Detect which cell encompasses the target text, then output its [x, y] center coordinate. 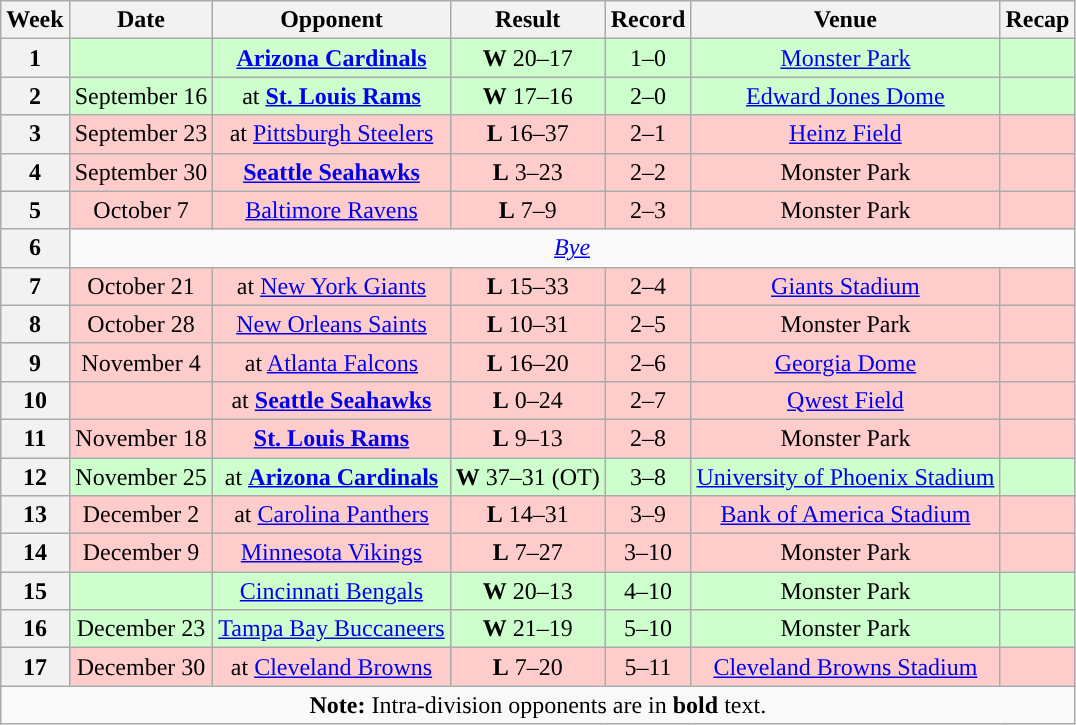
Heinz Field [846, 134]
1 [35, 58]
Recap [1038, 20]
L 9–13 [528, 438]
W 37–31 (OT) [528, 477]
Bank of America Stadium [846, 515]
2–8 [648, 438]
L 7–20 [528, 667]
September 16 [141, 96]
11 [35, 438]
Edward Jones Dome [846, 96]
2–5 [648, 324]
15 [35, 591]
University of Phoenix Stadium [846, 477]
L 16–20 [528, 362]
October 7 [141, 210]
L 3–23 [528, 172]
Date [141, 20]
at Pittsburgh Steelers [332, 134]
Record [648, 20]
Week [35, 20]
8 [35, 324]
3–9 [648, 515]
9 [35, 362]
13 [35, 515]
Arizona Cardinals [332, 58]
September 23 [141, 134]
7 [35, 286]
2–7 [648, 400]
Georgia Dome [846, 362]
at New York Giants [332, 286]
at Seattle Seahawks [332, 400]
2 [35, 96]
2–1 [648, 134]
2–2 [648, 172]
at Atlanta Falcons [332, 362]
1–0 [648, 58]
5–11 [648, 667]
Opponent [332, 20]
Seattle Seahawks [332, 172]
L 14–31 [528, 515]
6 [35, 248]
at Carolina Panthers [332, 515]
Cleveland Browns Stadium [846, 667]
L 0–24 [528, 400]
New Orleans Saints [332, 324]
Minnesota Vikings [332, 553]
December 9 [141, 553]
2–3 [648, 210]
Tampa Bay Buccaneers [332, 629]
3–8 [648, 477]
at Cleveland Browns [332, 667]
Note: Intra-division opponents are in bold text. [538, 705]
16 [35, 629]
October 28 [141, 324]
L 10–31 [528, 324]
12 [35, 477]
December 23 [141, 629]
3 [35, 134]
Cincinnati Bengals [332, 591]
at Arizona Cardinals [332, 477]
W 17–16 [528, 96]
5 [35, 210]
W 20–13 [528, 591]
December 2 [141, 515]
at St. Louis Rams [332, 96]
Baltimore Ravens [332, 210]
September 30 [141, 172]
L 15–33 [528, 286]
Venue [846, 20]
2–4 [648, 286]
3–10 [648, 553]
14 [35, 553]
4 [35, 172]
Giants Stadium [846, 286]
L 16–37 [528, 134]
W 20–17 [528, 58]
Bye [572, 248]
4–10 [648, 591]
2–6 [648, 362]
W 21–19 [528, 629]
L 7–9 [528, 210]
November 4 [141, 362]
17 [35, 667]
5–10 [648, 629]
Result [528, 20]
December 30 [141, 667]
October 21 [141, 286]
November 25 [141, 477]
St. Louis Rams [332, 438]
L 7–27 [528, 553]
2–0 [648, 96]
November 18 [141, 438]
Qwest Field [846, 400]
10 [35, 400]
